Search for the cell housing the specified text and yield its (X, Y) center coordinate. 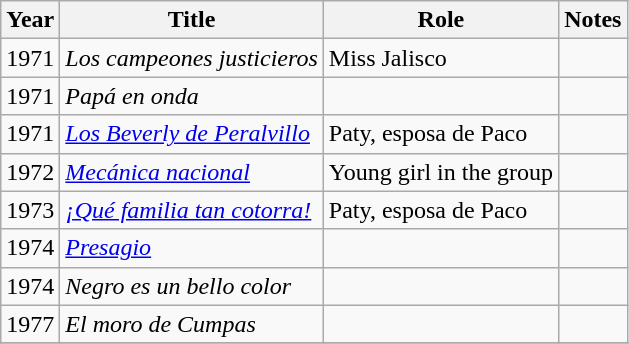
Negro es un bello color (192, 286)
Year (30, 20)
Mecánica nacional (192, 172)
Papá en onda (192, 96)
Los campeones justicieros (192, 58)
Role (440, 20)
Notes (593, 20)
Title (192, 20)
1973 (30, 210)
1977 (30, 324)
Miss Jalisco (440, 58)
Young girl in the group (440, 172)
¡Qué familia tan cotorra! (192, 210)
El moro de Cumpas (192, 324)
Presagio (192, 248)
1972 (30, 172)
Los Beverly de Peralvillo (192, 134)
